From the cell containing the given text, extract its center point as [X, Y] coordinate. 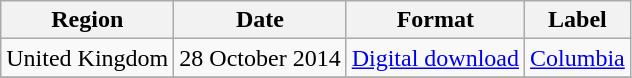
Label [578, 20]
Format [435, 20]
28 October 2014 [260, 58]
Date [260, 20]
Columbia [578, 58]
Digital download [435, 58]
United Kingdom [88, 58]
Region [88, 20]
